From the cell containing the given text, extract its center point as (x, y) coordinate. 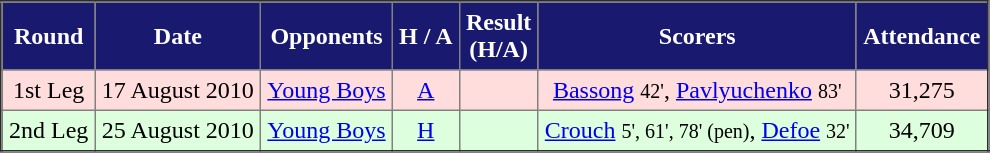
A (426, 90)
17 August 2010 (178, 90)
Crouch 5', 61', 78' (pen), Defoe 32' (697, 130)
Scorers (697, 36)
2nd Leg (49, 130)
Round (49, 36)
H (426, 130)
1st Leg (49, 90)
34,709 (922, 130)
Result (H/A) (498, 36)
Opponents (327, 36)
H / A (426, 36)
Attendance (922, 36)
Bassong 42', Pavlyuchenko 83' (697, 90)
31,275 (922, 90)
25 August 2010 (178, 130)
Date (178, 36)
